Scan for the cell matching the given text and deliver its (x, y) coordinate at center. 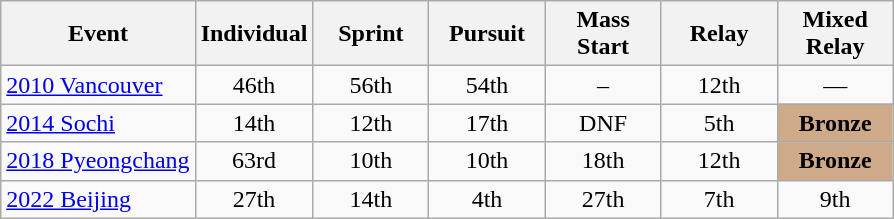
2010 Vancouver (98, 85)
Sprint (371, 34)
Individual (254, 34)
9th (835, 199)
56th (371, 85)
Pursuit (487, 34)
17th (487, 123)
2014 Sochi (98, 123)
Mass Start (603, 34)
18th (603, 161)
– (603, 85)
Mixed Relay (835, 34)
Event (98, 34)
4th (487, 199)
7th (719, 199)
DNF (603, 123)
2022 Beijing (98, 199)
5th (719, 123)
46th (254, 85)
— (835, 85)
63rd (254, 161)
54th (487, 85)
Relay (719, 34)
2018 Pyeongchang (98, 161)
